Identify which cell holds the provided text, then report its [X, Y] central coordinate. 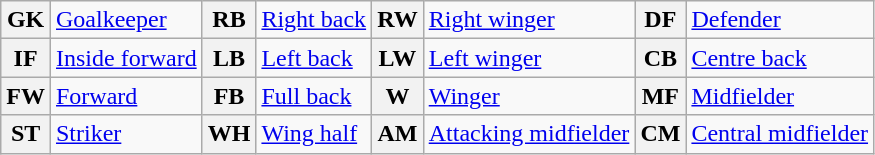
Defender [780, 20]
LW [398, 58]
MF [660, 96]
Winger [529, 96]
AM [398, 134]
Centre back [780, 58]
IF [26, 58]
FW [26, 96]
ST [26, 134]
Left back [314, 58]
DF [660, 20]
Goalkeeper [126, 20]
Left winger [529, 58]
Forward [126, 96]
W [398, 96]
Striker [126, 134]
Full back [314, 96]
Midfielder [780, 96]
Attacking midfielder [529, 134]
Wing half [314, 134]
FB [229, 96]
WH [229, 134]
Inside forward [126, 58]
RW [398, 20]
CM [660, 134]
CB [660, 58]
Central midfielder [780, 134]
Right winger [529, 20]
Right back [314, 20]
RB [229, 20]
GK [26, 20]
LB [229, 58]
